Capture the cell that displays the provided text and extract its [x, y] central coordinate. 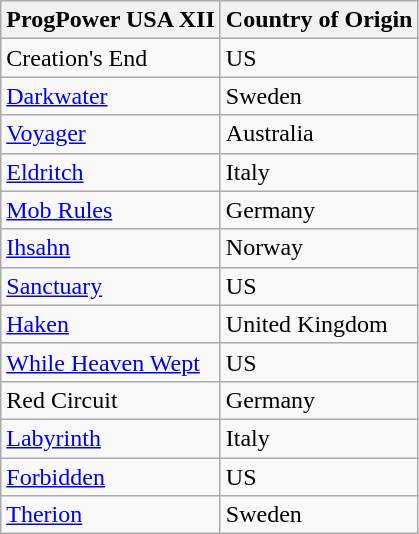
Labyrinth [111, 438]
Voyager [111, 134]
Country of Origin [319, 20]
Sanctuary [111, 286]
Eldritch [111, 172]
United Kingdom [319, 324]
Creation's End [111, 58]
Therion [111, 515]
Forbidden [111, 477]
ProgPower USA XII [111, 20]
Haken [111, 324]
Ihsahn [111, 248]
Norway [319, 248]
Darkwater [111, 96]
Red Circuit [111, 400]
While Heaven Wept [111, 362]
Mob Rules [111, 210]
Australia [319, 134]
